Search for the cell housing the specified text and yield its (X, Y) center coordinate. 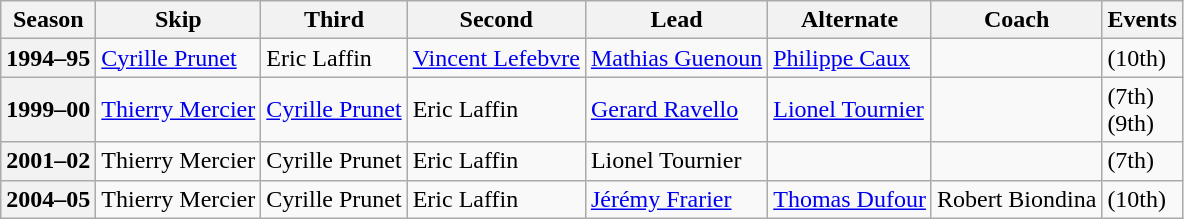
Mathias Guenoun (676, 58)
Lead (676, 20)
Third (334, 20)
Coach (1016, 20)
Season (48, 20)
Events (1142, 20)
(7th) (1142, 161)
2004–05 (48, 199)
Jérémy Frarier (676, 199)
(7th) (9th) (1142, 110)
1999–00 (48, 110)
Vincent Lefebvre (496, 58)
1994–95 (48, 58)
Second (496, 20)
Robert Biondina (1016, 199)
Gerard Ravello (676, 110)
2001–02 (48, 161)
Thomas Dufour (850, 199)
Skip (178, 20)
Alternate (850, 20)
Philippe Caux (850, 58)
